Output the (X, Y) coordinate of the center of the cell containing the given text.  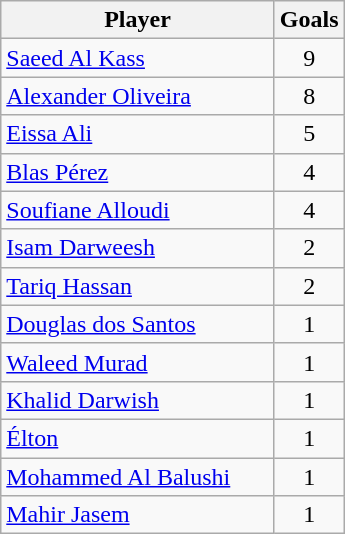
Isam Darweesh (138, 248)
Mohammed Al Balushi (138, 477)
Eissa Ali (138, 134)
Saeed Al Kass (138, 58)
Waleed Murad (138, 362)
Khalid Darwish (138, 400)
9 (309, 58)
Blas Pérez (138, 172)
Tariq Hassan (138, 286)
Goals (309, 20)
Player (138, 20)
8 (309, 96)
Élton (138, 438)
Douglas dos Santos (138, 324)
Alexander Oliveira (138, 96)
5 (309, 134)
Soufiane Alloudi (138, 210)
Mahir Jasem (138, 515)
